Capture the cell that displays the provided text and extract its [X, Y] central coordinate. 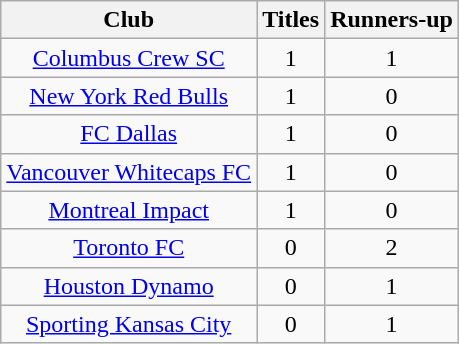
Titles [291, 20]
FC Dallas [129, 134]
2 [392, 248]
Runners-up [392, 20]
Columbus Crew SC [129, 58]
Houston Dynamo [129, 286]
New York Red Bulls [129, 96]
Montreal Impact [129, 210]
Vancouver Whitecaps FC [129, 172]
Toronto FC [129, 248]
Club [129, 20]
Sporting Kansas City [129, 324]
